Search for the cell housing the specified text and yield its (X, Y) center coordinate. 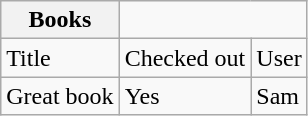
Sam (279, 96)
Great book (60, 96)
Title (60, 58)
Checked out (185, 58)
User (279, 58)
Yes (185, 96)
Books (60, 20)
